Find where the given text appears and provide that cell's center as (X, Y) coordinate. 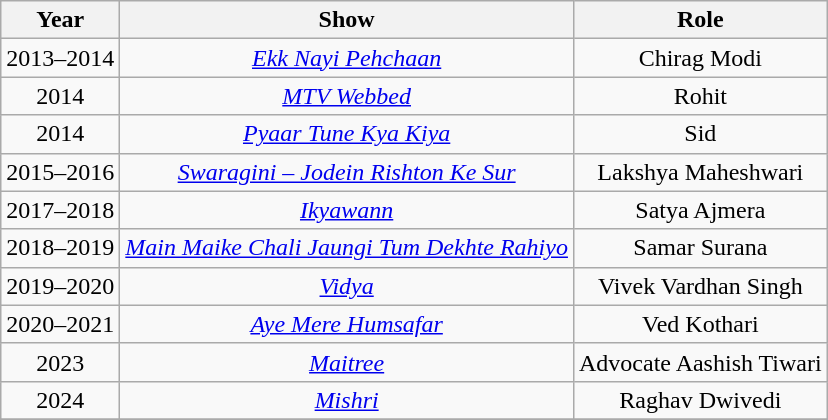
2018–2019 (60, 248)
Sid (700, 134)
2024 (60, 400)
Ved Kothari (700, 324)
2017–2018 (60, 210)
2020–2021 (60, 324)
MTV Webbed (347, 96)
2019–2020 (60, 286)
Ekk Nayi Pehchaan (347, 58)
Ikyawann (347, 210)
2015–2016 (60, 172)
Samar Surana (700, 248)
Mishri (347, 400)
Swaragini – Jodein Rishton Ke Sur (347, 172)
Role (700, 20)
Rohit (700, 96)
Year (60, 20)
Maitree (347, 362)
Advocate Aashish Tiwari (700, 362)
Pyaar Tune Kya Kiya (347, 134)
Show (347, 20)
Vivek Vardhan Singh (700, 286)
Aye Mere Humsafar (347, 324)
Satya Ajmera (700, 210)
Main Maike Chali Jaungi Tum Dekhte Rahiyo (347, 248)
Lakshya Maheshwari (700, 172)
2023 (60, 362)
Raghav Dwivedi (700, 400)
Vidya (347, 286)
2013–2014 (60, 58)
Chirag Modi (700, 58)
